Pinpoint the cell where the given text exists, returning its (x, y) midpoint coordinate. 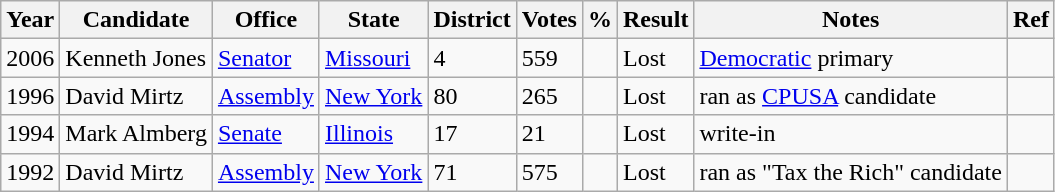
2006 (30, 58)
265 (549, 96)
% (600, 20)
17 (472, 134)
State (373, 20)
Senator (266, 58)
Illinois (373, 134)
1994 (30, 134)
Office (266, 20)
Democratic primary (851, 58)
Result (656, 20)
Senate (266, 134)
Votes (549, 20)
District (472, 20)
Ref (1030, 20)
write-in (851, 134)
Candidate (136, 20)
Missouri (373, 58)
21 (549, 134)
Year (30, 20)
1992 (30, 172)
71 (472, 172)
Kenneth Jones (136, 58)
80 (472, 96)
1996 (30, 96)
Mark Almberg (136, 134)
559 (549, 58)
4 (472, 58)
ran as "Tax the Rich" candidate (851, 172)
ran as CPUSA candidate (851, 96)
575 (549, 172)
Notes (851, 20)
